Locate the cell with the specified text and output its [x, y] center coordinate. 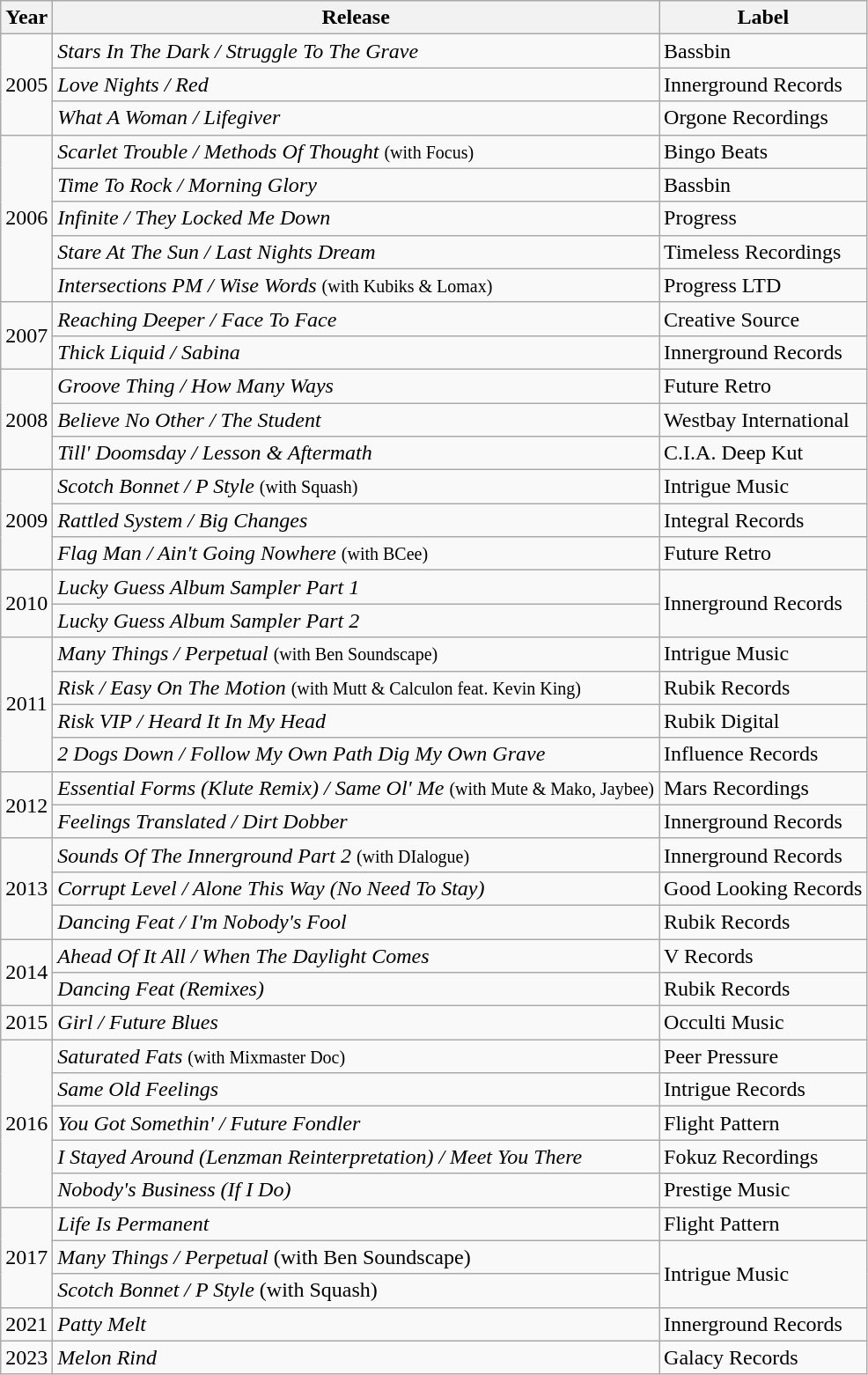
2017 [26, 1257]
Galacy Records [763, 1357]
Mars Recordings [763, 788]
Westbay International [763, 420]
Orgone Recordings [763, 118]
Prestige Music [763, 1190]
Till' Doomsday / Lesson & Aftermath [356, 453]
Nobody's Business (If I Do) [356, 1190]
Groove Thing / How Many Ways [356, 386]
Stars In The Dark / Struggle To The Grave [356, 51]
Fokuz Recordings [763, 1157]
Good Looking Records [763, 888]
Patty Melt [356, 1324]
Rubik Digital [763, 721]
Rattled System / Big Changes [356, 520]
Bingo Beats [763, 151]
Progress LTD [763, 285]
You Got Somethin' / Future Fondler [356, 1123]
2011 [26, 704]
2016 [26, 1123]
Life Is Permanent [356, 1224]
Essential Forms (Klute Remix) / Same Ol' Me (with Mute & Mako, Jaybee) [356, 788]
Melon Rind [356, 1357]
Integral Records [763, 520]
Infinite / They Locked Me Down [356, 218]
2008 [26, 419]
V Records [763, 955]
Intrigue Records [763, 1090]
Risk / Easy On The Motion (with Mutt & Calculon feat. Kevin King) [356, 687]
2007 [26, 335]
What A Woman / Lifegiver [356, 118]
Peer Pressure [763, 1056]
2015 [26, 1023]
Scarlet Trouble / Methods Of Thought (with Focus) [356, 151]
Time To Rock / Morning Glory [356, 185]
2023 [26, 1357]
Label [763, 18]
Believe No Other / The Student [356, 420]
Ahead Of It All / When The Daylight Comes [356, 955]
2010 [26, 604]
Saturated Fats (with Mixmaster Doc) [356, 1056]
2013 [26, 888]
Lucky Guess Album Sampler Part 2 [356, 621]
Thick Liquid / Sabina [356, 352]
Release [356, 18]
Risk VIP / Heard It In My Head [356, 721]
Timeless Recordings [763, 252]
Progress [763, 218]
Flag Man / Ain't Going Nowhere (with BCee) [356, 554]
Same Old Feelings [356, 1090]
2012 [26, 805]
C.I.A. Deep Kut [763, 453]
Lucky Guess Album Sampler Part 1 [356, 587]
Influence Records [763, 754]
2021 [26, 1324]
Year [26, 18]
Feelings Translated / Dirt Dobber [356, 821]
Dancing Feat (Remixes) [356, 989]
2006 [26, 218]
2 Dogs Down / Follow My Own Path Dig My Own Grave [356, 754]
I Stayed Around (Lenzman Reinterpretation) / Meet You There [356, 1157]
Reaching Deeper / Face To Face [356, 319]
Intersections PM / Wise Words (with Kubiks & Lomax) [356, 285]
Occulti Music [763, 1023]
Girl / Future Blues [356, 1023]
Dancing Feat / I'm Nobody's Fool [356, 922]
Corrupt Level / Alone This Way (No Need To Stay) [356, 888]
2005 [26, 85]
2014 [26, 972]
Sounds Of The Innerground Part 2 (with DIalogue) [356, 855]
Creative Source [763, 319]
Stare At The Sun / Last Nights Dream [356, 252]
Love Nights / Red [356, 85]
2009 [26, 520]
